For the text-containing cell, return its midpoint in (x, y) coordinate format. 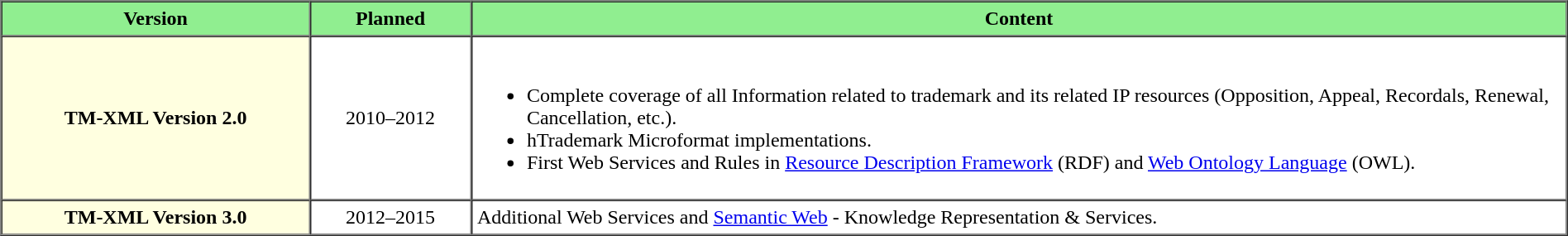
2012–2015 (390, 218)
TM-XML Version 3.0 (155, 218)
Content (1019, 19)
2010–2012 (390, 118)
Planned (390, 19)
Version (155, 19)
TM-XML Version 2.0 (155, 118)
Additional Web Services and Semantic Web - Knowledge Representation & Services. (1019, 218)
